Identify which cell holds the provided text, then report its (x, y) central coordinate. 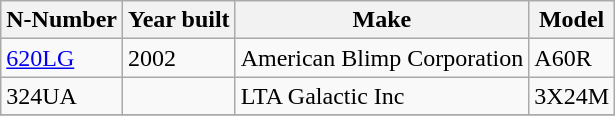
American Blimp Corporation (382, 58)
3X24M (572, 96)
Make (382, 20)
A60R (572, 58)
2002 (178, 58)
324UA (62, 96)
620LG (62, 58)
LTA Galactic Inc (382, 96)
Year built (178, 20)
Model (572, 20)
N-Number (62, 20)
